Provide the (X, Y) coordinate of the cell's center where the given text is located.  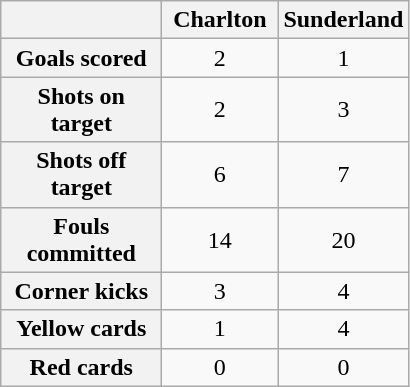
14 (220, 240)
20 (344, 240)
Red cards (82, 367)
Shots on target (82, 110)
Corner kicks (82, 291)
Shots off target (82, 174)
7 (344, 174)
Yellow cards (82, 329)
Charlton (220, 20)
Goals scored (82, 58)
Fouls committed (82, 240)
6 (220, 174)
Sunderland (344, 20)
